Provide the (x, y) coordinate of the cell's center where the given text is located.  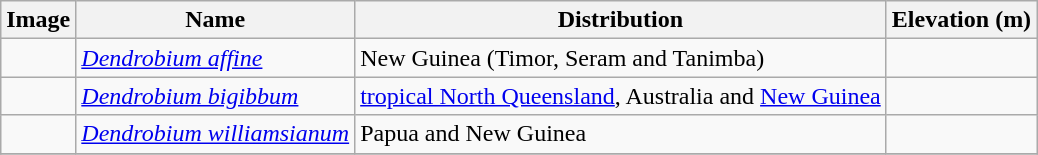
Image (38, 20)
Papua and New Guinea (621, 134)
Distribution (621, 20)
Dendrobium williamsianum (216, 134)
tropical North Queensland, Australia and New Guinea (621, 96)
Name (216, 20)
Elevation (m) (961, 20)
New Guinea (Timor, Seram and Tanimba) (621, 58)
Dendrobium bigibbum (216, 96)
Dendrobium affine (216, 58)
